Find where the given text appears and provide that cell's center as (x, y) coordinate. 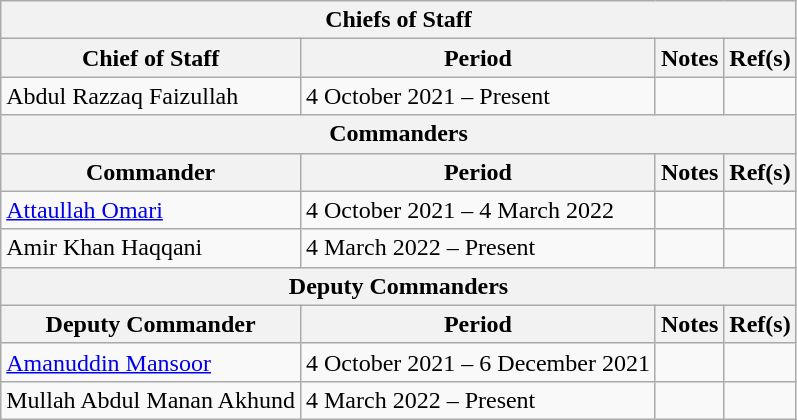
Amanuddin Mansoor (151, 362)
4 October 2021 – 6 December 2021 (478, 362)
4 October 2021 – Present (478, 96)
Commanders (398, 134)
Chief of Staff (151, 58)
4 October 2021 – 4 March 2022 (478, 210)
Mullah Abdul Manan Akhund (151, 400)
Deputy Commander (151, 324)
Abdul Razzaq Faizullah (151, 96)
Amir Khan Haqqani (151, 248)
Chiefs of Staff (398, 20)
Commander (151, 172)
Attaullah Omari (151, 210)
Deputy Commanders (398, 286)
